For the text-containing cell, return its midpoint in (X, Y) coordinate format. 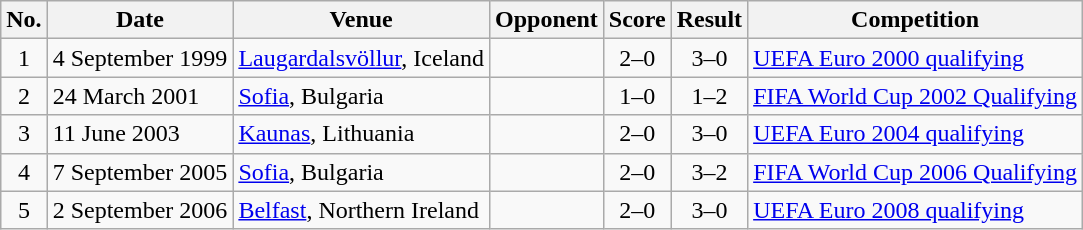
Kaunas, Lithuania (362, 134)
Result (709, 20)
1–0 (637, 96)
1–2 (709, 96)
UEFA Euro 2008 qualifying (916, 210)
Score (637, 20)
FIFA World Cup 2006 Qualifying (916, 172)
Competition (916, 20)
Date (140, 20)
4 September 1999 (140, 58)
1 (24, 58)
2 (24, 96)
No. (24, 20)
Venue (362, 20)
Opponent (547, 20)
2 September 2006 (140, 210)
4 (24, 172)
11 June 2003 (140, 134)
3 (24, 134)
24 March 2001 (140, 96)
UEFA Euro 2004 qualifying (916, 134)
Laugardalsvöllur, Iceland (362, 58)
7 September 2005 (140, 172)
5 (24, 210)
3–2 (709, 172)
FIFA World Cup 2002 Qualifying (916, 96)
UEFA Euro 2000 qualifying (916, 58)
Belfast, Northern Ireland (362, 210)
